Return the (x, y) coordinate for the center point of the cell that contains the specified text.  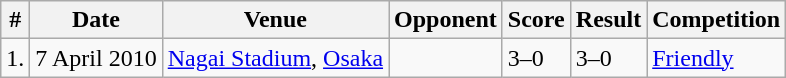
1. (16, 58)
Date (96, 20)
Result (608, 20)
Nagai Stadium, Osaka (275, 58)
Venue (275, 20)
Score (536, 20)
Opponent (446, 20)
Friendly (716, 58)
# (16, 20)
7 April 2010 (96, 58)
Competition (716, 20)
